Identify which cell holds the provided text, then report its (X, Y) central coordinate. 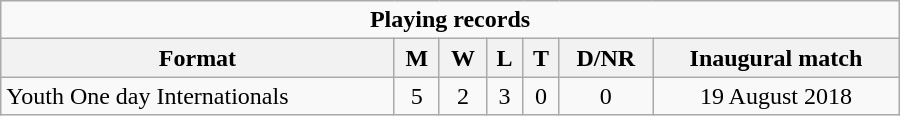
W (462, 58)
L (504, 58)
Inaugural match (776, 58)
Format (198, 58)
5 (416, 96)
T (541, 58)
Youth One day Internationals (198, 96)
Playing records (450, 20)
2 (462, 96)
M (416, 58)
3 (504, 96)
D/NR (606, 58)
19 August 2018 (776, 96)
